Identify which cell holds the provided text, then report its (X, Y) central coordinate. 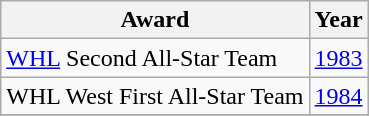
Award (155, 20)
1984 (338, 96)
Year (338, 20)
1983 (338, 58)
WHL Second All-Star Team (155, 58)
WHL West First All-Star Team (155, 96)
